Determine the [X, Y] coordinate at the center of the cell enclosing the given text.  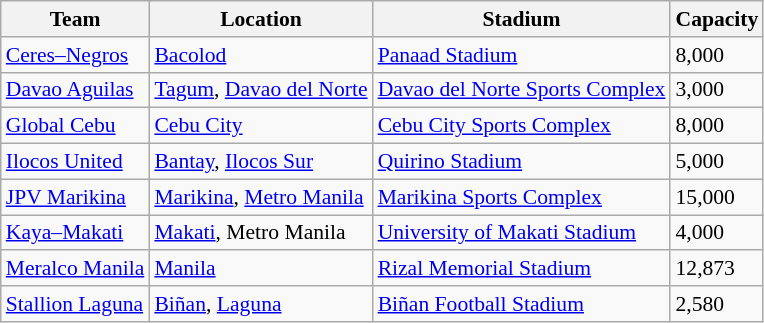
2,580 [716, 304]
University of Makati Stadium [522, 233]
Location [260, 19]
Stadium [522, 19]
Bantay, Ilocos Sur [260, 162]
Marikina, Metro Manila [260, 197]
Meralco Manila [76, 269]
Biñan Football Stadium [522, 304]
Davao del Norte Sports Complex [522, 90]
5,000 [716, 162]
Ceres–Negros [76, 55]
Kaya–Makati [76, 233]
Manila [260, 269]
Capacity [716, 19]
Ilocos United [76, 162]
Biñan, Laguna [260, 304]
Bacolod [260, 55]
Makati, Metro Manila [260, 233]
12,873 [716, 269]
Panaad Stadium [522, 55]
Team [76, 19]
4,000 [716, 233]
Quirino Stadium [522, 162]
Cebu City Sports Complex [522, 126]
Davao Aguilas [76, 90]
Global Cebu [76, 126]
15,000 [716, 197]
Cebu City [260, 126]
Rizal Memorial Stadium [522, 269]
Tagum, Davao del Norte [260, 90]
Marikina Sports Complex [522, 197]
3,000 [716, 90]
Stallion Laguna [76, 304]
JPV Marikina [76, 197]
